For the text-containing cell, return its midpoint in (X, Y) coordinate format. 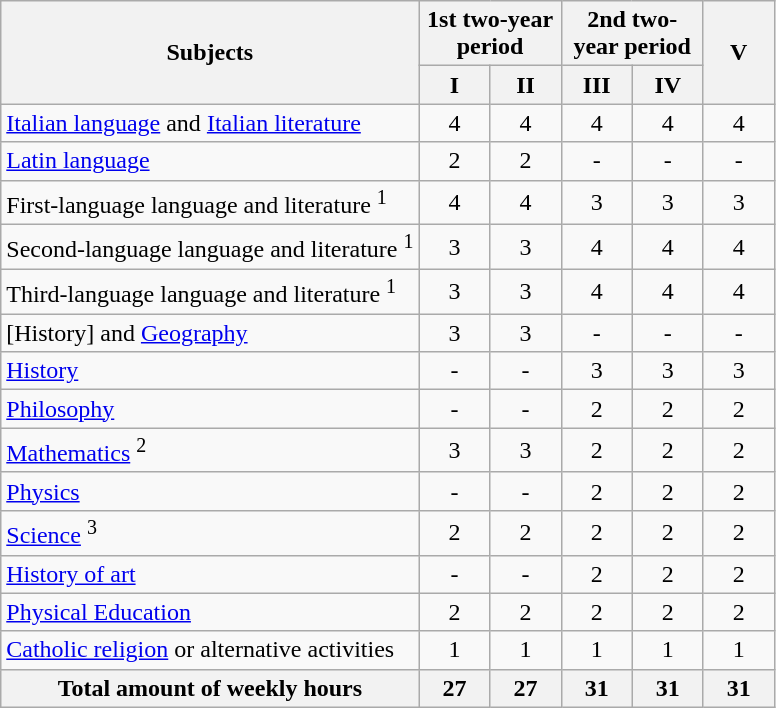
Physical Education (210, 612)
History of art (210, 574)
Total amount of weekly hours (210, 688)
III (596, 85)
Catholic religion or alternative activities (210, 650)
History (210, 371)
Subjects (210, 52)
Second-language language and literature 1 (210, 248)
First-language language and literature 1 (210, 202)
Science 3 (210, 532)
II (526, 85)
Physics (210, 491)
1st two-year period (490, 34)
Italian language and Italian literature (210, 123)
Mathematics 2 (210, 450)
V (738, 52)
2nd two-year period (632, 34)
Latin language (210, 161)
[History] and Geography (210, 333)
Philosophy (210, 409)
Third-language language and literature 1 (210, 292)
IV (668, 85)
I (454, 85)
